Pinpoint the cell where the given text exists, returning its (x, y) midpoint coordinate. 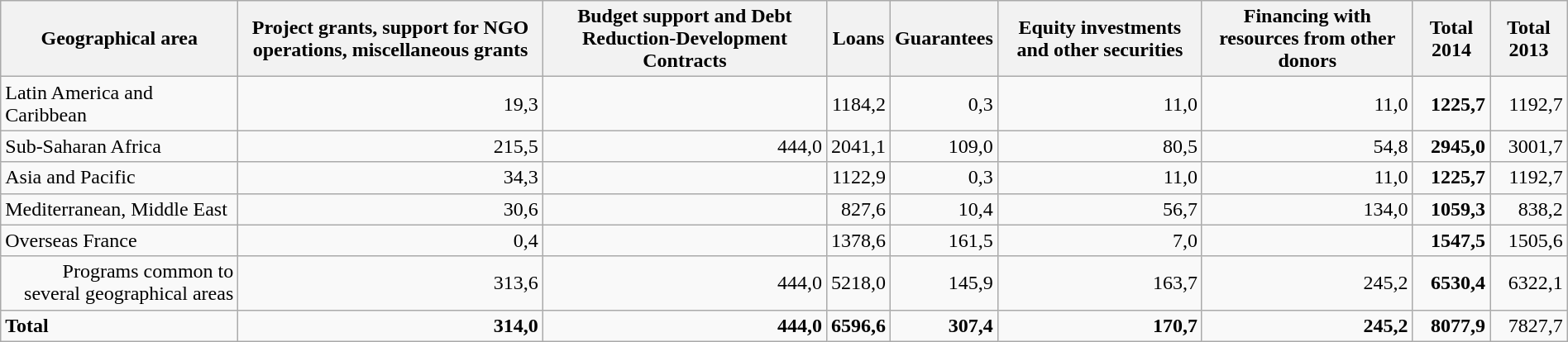
3001,7 (1529, 146)
7827,7 (1529, 325)
1378,6 (858, 240)
1547,5 (1451, 240)
109,0 (944, 146)
827,6 (858, 209)
1505,6 (1529, 240)
19,3 (390, 104)
6322,1 (1529, 283)
161,5 (944, 240)
Financing with resources from other donors (1307, 39)
1184,2 (858, 104)
80,5 (1100, 146)
215,5 (390, 146)
314,0 (390, 325)
6530,4 (1451, 283)
163,7 (1100, 283)
Mediterranean, Middle East (119, 209)
54,8 (1307, 146)
2041,1 (858, 146)
0,4 (390, 240)
313,6 (390, 283)
Asia and Pacific (119, 178)
Overseas France (119, 240)
8077,9 (1451, 325)
838,2 (1529, 209)
Programs common to several geographical areas (119, 283)
Total 2014 (1451, 39)
56,7 (1100, 209)
145,9 (944, 283)
6596,6 (858, 325)
1059,3 (1451, 209)
Total (119, 325)
34,3 (390, 178)
134,0 (1307, 209)
5218,0 (858, 283)
307,4 (944, 325)
Guarantees (944, 39)
10,4 (944, 209)
Sub-Saharan Africa (119, 146)
Equity investments and other securities (1100, 39)
30,6 (390, 209)
Total 2013 (1529, 39)
2945,0 (1451, 146)
1122,9 (858, 178)
170,7 (1100, 325)
Latin America and Caribbean (119, 104)
Geographical area (119, 39)
Project grants, support for NGO operations, miscellaneous grants (390, 39)
7,0 (1100, 240)
Loans (858, 39)
Budget support and Debt Reduction-Development Contracts (685, 39)
